Identify which cell holds the provided text, then report its (x, y) central coordinate. 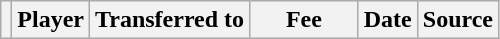
Source (458, 20)
Fee (304, 20)
Date (388, 20)
Transferred to (170, 20)
Player (51, 20)
